Provide the [X, Y] coordinate of the cell's center where the given text is located.  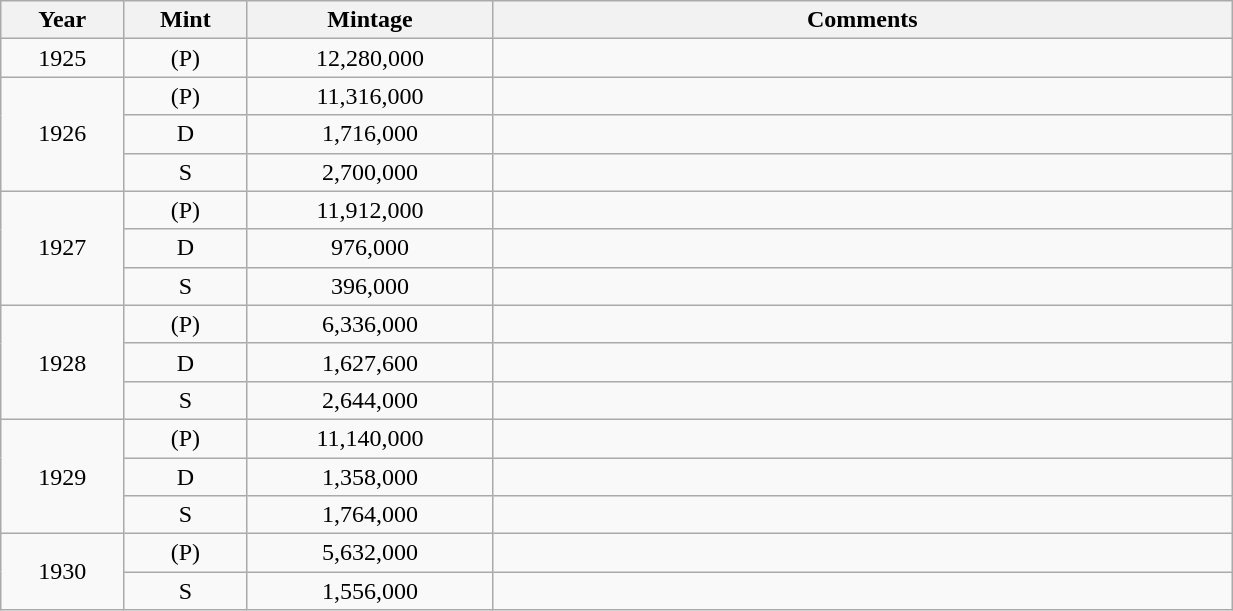
1927 [62, 248]
11,140,000 [370, 438]
11,912,000 [370, 210]
Mint [186, 20]
1,716,000 [370, 134]
Mintage [370, 20]
396,000 [370, 286]
1,358,000 [370, 477]
Year [62, 20]
1,627,600 [370, 362]
1925 [62, 58]
1,556,000 [370, 591]
Comments [862, 20]
1930 [62, 572]
1,764,000 [370, 515]
11,316,000 [370, 96]
6,336,000 [370, 324]
2,644,000 [370, 400]
1926 [62, 134]
1928 [62, 362]
2,700,000 [370, 172]
5,632,000 [370, 553]
1929 [62, 476]
12,280,000 [370, 58]
976,000 [370, 248]
